Output the (X, Y) coordinate of the center of the cell containing the given text.  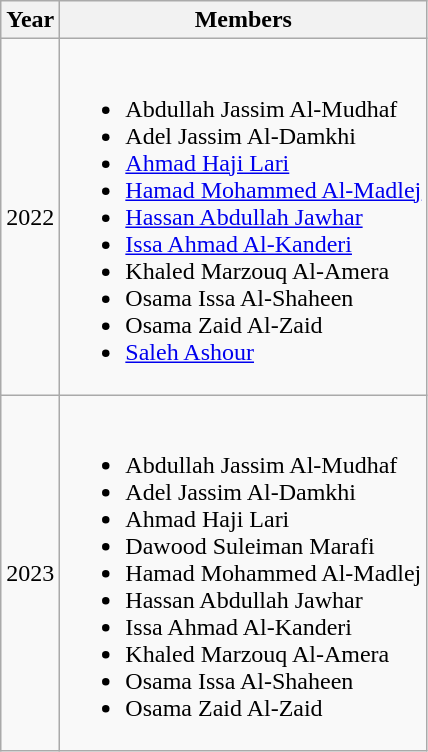
2023 (30, 573)
2022 (30, 217)
Year (30, 20)
Members (244, 20)
